For the text-containing cell, return its midpoint in (x, y) coordinate format. 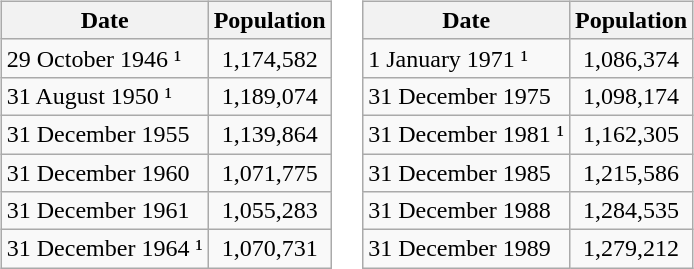
31 December 1960 (104, 173)
29 October 1946 ¹ (104, 58)
1,098,174 (632, 96)
1,071,775 (270, 173)
1,189,074 (270, 96)
31 December 1961 (104, 211)
1 January 1971 ¹ (466, 58)
1,215,586 (632, 173)
31 December 1964 ¹ (104, 249)
31 December 1988 (466, 211)
1,139,864 (270, 134)
1,070,731 (270, 249)
1,162,305 (632, 134)
1,055,283 (270, 211)
31 December 1985 (466, 173)
1,174,582 (270, 58)
31 December 1981 ¹ (466, 134)
31 December 1989 (466, 249)
31 December 1975 (466, 96)
31 August 1950 ¹ (104, 96)
1,086,374 (632, 58)
1,284,535 (632, 211)
1,279,212 (632, 249)
31 December 1955 (104, 134)
